Output the [X, Y] coordinate of the center of the cell containing the given text.  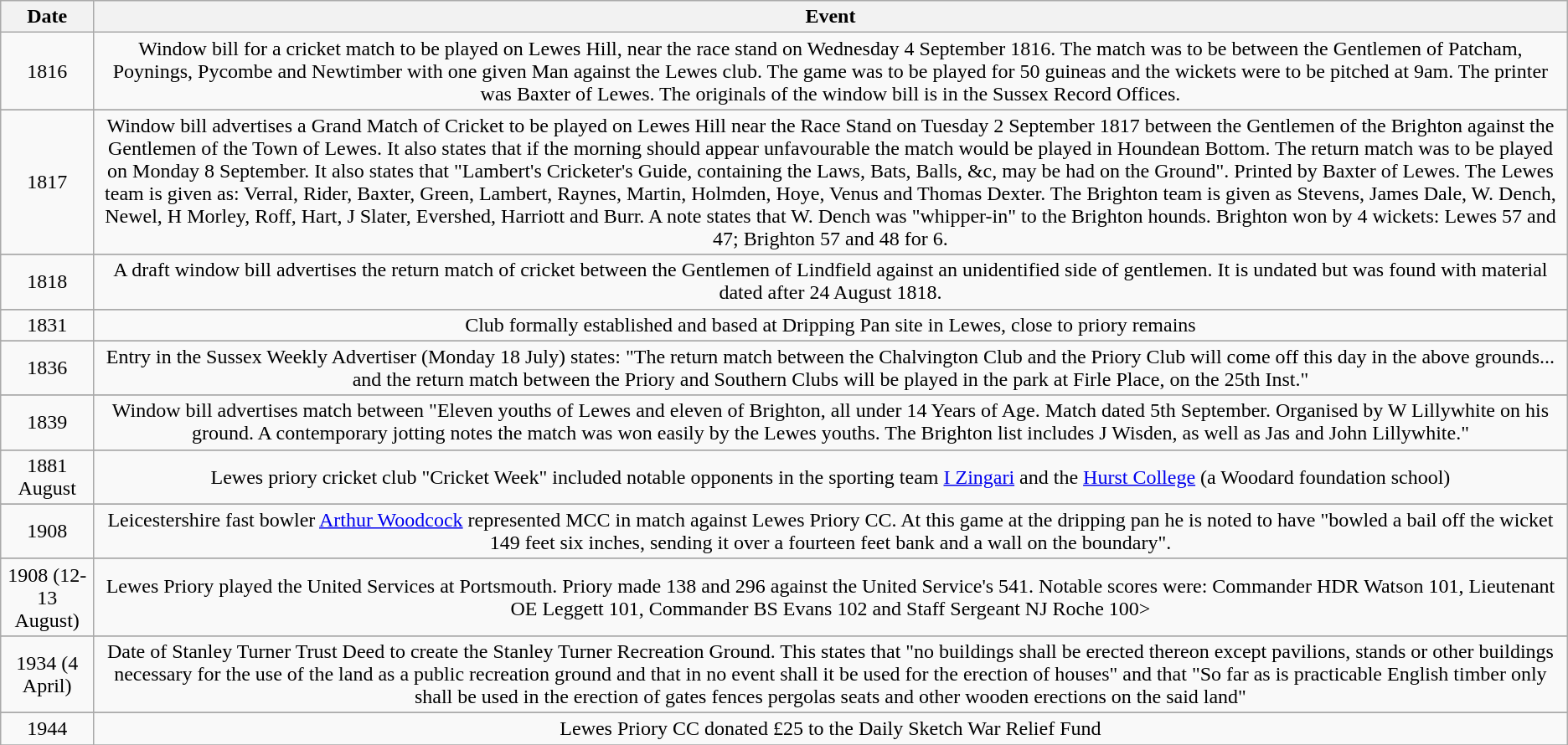
1817 [47, 182]
Lewes Priory CC donated £25 to the Daily Sketch War Relief Fund [831, 728]
1934 (4 April) [47, 674]
1944 [47, 728]
1839 [47, 422]
Date [47, 17]
1816 [47, 71]
1831 [47, 325]
1908 [47, 531]
1908 (12-13 August) [47, 597]
Club formally established and based at Dripping Pan site in Lewes, close to priory remains [831, 325]
1818 [47, 281]
Event [831, 17]
1836 [47, 368]
1881 August [47, 477]
